Return [X, Y] of the center of cell containing provided text 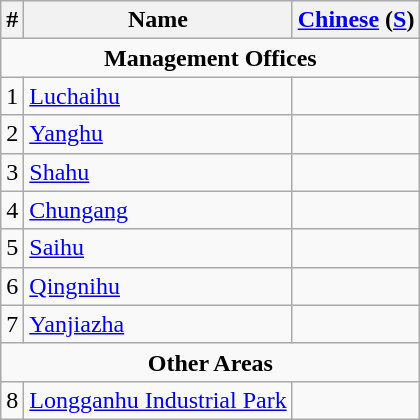
Yanjiazha [158, 324]
Luchaihu [158, 96]
Longganhu Industrial Park [158, 400]
7 [12, 324]
# [12, 20]
4 [12, 210]
Qingnihu [158, 286]
2 [12, 134]
Other Areas [210, 362]
Management Offices [210, 58]
8 [12, 400]
Saihu [158, 248]
Name [158, 20]
1 [12, 96]
Chinese (S) [356, 20]
6 [12, 286]
5 [12, 248]
Chungang [158, 210]
Shahu [158, 172]
3 [12, 172]
Yanghu [158, 134]
